Locate the cell with the specified text and output its [X, Y] center coordinate. 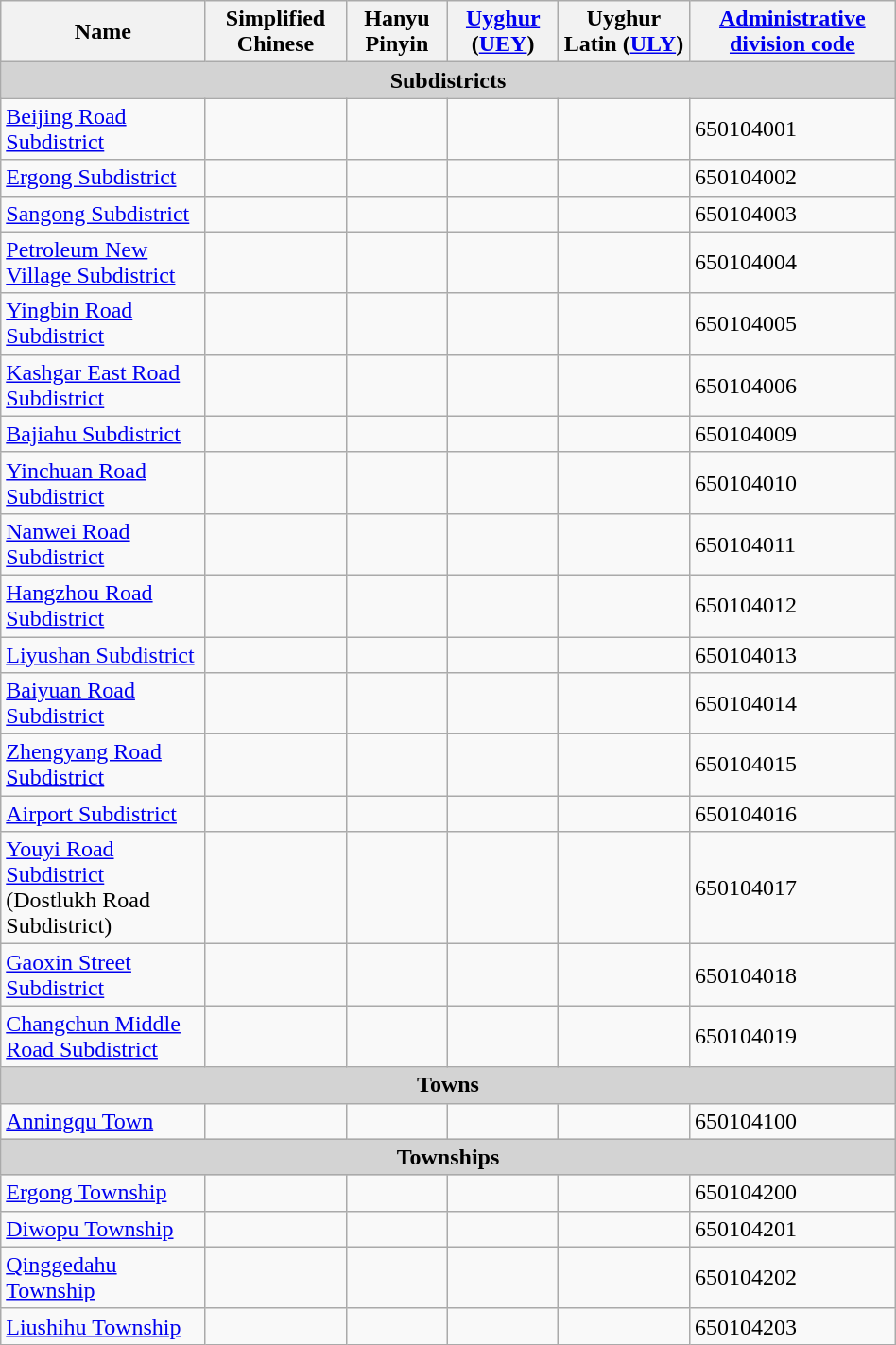
650104016 [792, 814]
Qinggedahu Township [103, 1278]
Uyghur Latin (ULY) [624, 32]
Ergong Township [103, 1193]
650104200 [792, 1193]
650104012 [792, 605]
650104003 [792, 214]
Yinchuan Road Subdistrict [103, 482]
650104002 [792, 178]
650104100 [792, 1121]
Yingbin Road Subdistrict [103, 323]
650104001 [792, 129]
Baiyuan Road Subdistrict [103, 703]
650104203 [792, 1326]
Beijing Road Subdistrict [103, 129]
Bajiahu Subdistrict [103, 434]
Towns [448, 1085]
Hangzhou Road Subdistrict [103, 605]
650104009 [792, 434]
650104010 [792, 482]
Youyi Road Subdistrict(Dostlukh Road Subdistrict) [103, 888]
Administrative division code [792, 32]
650104013 [792, 655]
650104018 [792, 975]
Changchun Middle Road Subdistrict [103, 1036]
Gaoxin Street Subdistrict [103, 975]
650104015 [792, 766]
Simplified Chinese [276, 32]
650104202 [792, 1278]
Nanwei Road Subdistrict [103, 544]
Subdistricts [448, 80]
Uyghur (UEY) [503, 32]
650104004 [792, 263]
Hanyu Pinyin [397, 32]
650104006 [792, 386]
650104011 [792, 544]
Petroleum New Village Subdistrict [103, 263]
Name [103, 32]
650104014 [792, 703]
Zhengyang Road Subdistrict [103, 766]
Ergong Subdistrict [103, 178]
650104017 [792, 888]
Townships [448, 1157]
Diwopu Township [103, 1229]
Kashgar East Road Subdistrict [103, 386]
Airport Subdistrict [103, 814]
650104201 [792, 1229]
Liushihu Township [103, 1326]
Sangong Subdistrict [103, 214]
650104005 [792, 323]
Anningqu Town [103, 1121]
Liyushan Subdistrict [103, 655]
650104019 [792, 1036]
